For the text-containing cell, return its midpoint in (x, y) coordinate format. 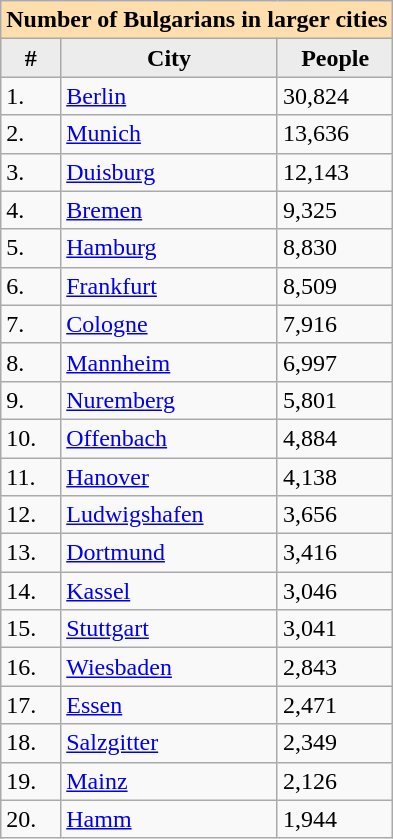
19. (31, 781)
13,636 (334, 134)
9. (31, 400)
17. (31, 705)
Duisburg (170, 172)
Nuremberg (170, 400)
Hamburg (170, 248)
Essen (170, 705)
Dortmund (170, 553)
Salzgitter (170, 743)
20. (31, 819)
6,997 (334, 362)
16. (31, 667)
1. (31, 96)
2,843 (334, 667)
Hamm (170, 819)
2,471 (334, 705)
Number of Bulgarians in larger cities (197, 20)
Bremen (170, 210)
8,830 (334, 248)
Offenbach (170, 438)
Kassel (170, 591)
7. (31, 324)
2. (31, 134)
12,143 (334, 172)
14. (31, 591)
3,656 (334, 515)
Mannheim (170, 362)
12. (31, 515)
2,349 (334, 743)
5. (31, 248)
6. (31, 286)
3. (31, 172)
Cologne (170, 324)
City (170, 58)
1,944 (334, 819)
4,884 (334, 438)
9,325 (334, 210)
4. (31, 210)
3,416 (334, 553)
3,041 (334, 629)
Munich (170, 134)
2,126 (334, 781)
Hanover (170, 477)
Ludwigshafen (170, 515)
11. (31, 477)
10. (31, 438)
Wiesbaden (170, 667)
8. (31, 362)
4,138 (334, 477)
18. (31, 743)
Frankfurt (170, 286)
# (31, 58)
15. (31, 629)
3,046 (334, 591)
People (334, 58)
30,824 (334, 96)
13. (31, 553)
8,509 (334, 286)
Mainz (170, 781)
7,916 (334, 324)
Berlin (170, 96)
5,801 (334, 400)
Stuttgart (170, 629)
